Search for the cell housing the specified text and yield its [X, Y] center coordinate. 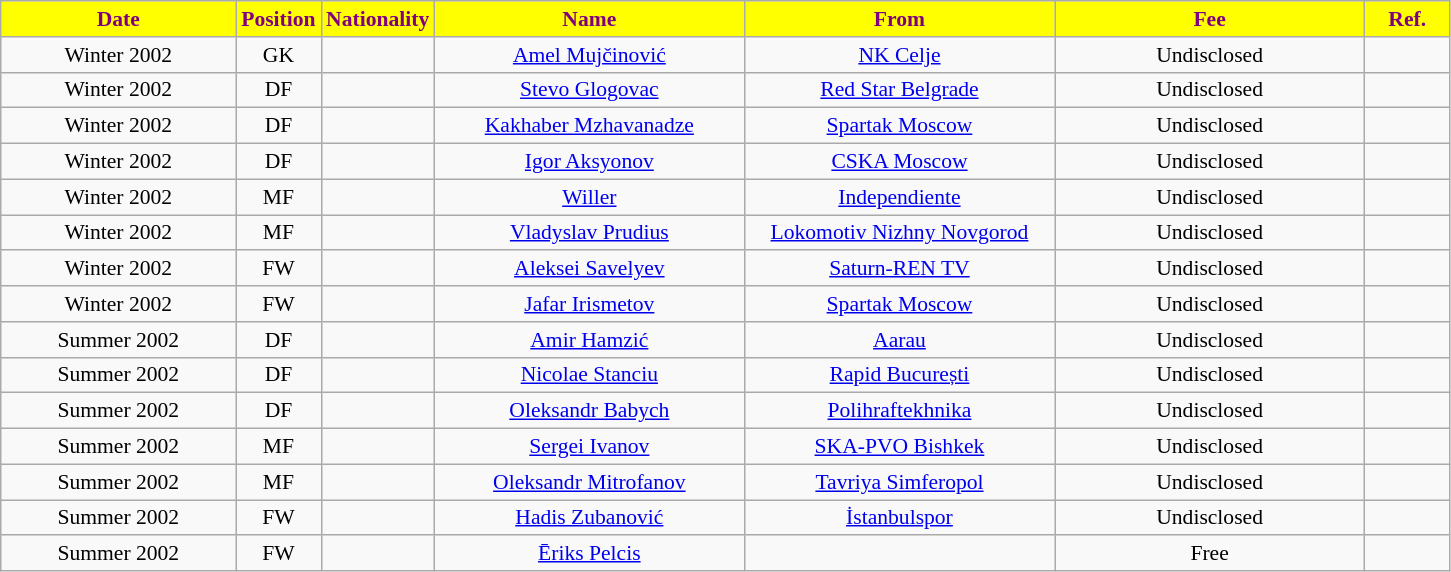
Amel Mujčinović [589, 55]
Red Star Belgrade [899, 90]
Name [589, 19]
Aarau [899, 340]
Vladyslav Prudius [589, 233]
GK [278, 55]
Igor Aksyonov [589, 162]
Ēriks Pelcis [589, 554]
Independiente [899, 197]
CSKA Moscow [899, 162]
İstanbulspor [899, 518]
Stevo Glogovac [589, 90]
Polihraftekhnika [899, 411]
Ref. [1408, 19]
Hadis Zubanović [589, 518]
Fee [1210, 19]
Free [1210, 554]
NK Celje [899, 55]
Amir Hamzić [589, 340]
Tavriya Simferopol [899, 482]
Position [278, 19]
SKA-PVO Bishkek [899, 447]
Saturn-REN TV [899, 269]
Jafar Irismetov [589, 304]
Nicolae Stanciu [589, 375]
Kakhaber Mzhavanadze [589, 126]
Aleksei Savelyev [589, 269]
From [899, 19]
Lokomotiv Nizhny Novgorod [899, 233]
Nationality [378, 19]
Sergei Ivanov [589, 447]
Oleksandr Mitrofanov [589, 482]
Date [118, 19]
Willer [589, 197]
Rapid București [899, 375]
Oleksandr Babych [589, 411]
